Extract the (X, Y) coordinate from the center of the cell holding the provided text.  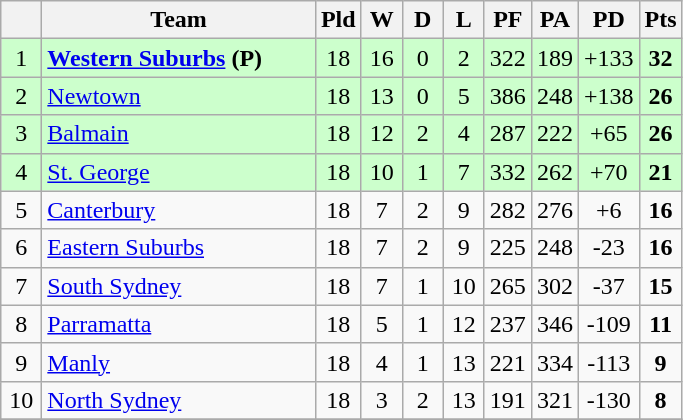
PD (608, 20)
191 (508, 400)
32 (660, 58)
332 (508, 172)
+133 (608, 58)
Newtown (179, 96)
189 (554, 58)
21 (660, 172)
225 (508, 248)
Manly (179, 362)
6 (22, 248)
15 (660, 286)
265 (508, 286)
222 (554, 134)
PF (508, 20)
262 (554, 172)
-37 (608, 286)
302 (554, 286)
+138 (608, 96)
334 (554, 362)
276 (554, 210)
-109 (608, 324)
Balmain (179, 134)
+65 (608, 134)
South Sydney (179, 286)
Team (179, 20)
Parramatta (179, 324)
Pld (338, 20)
Pts (660, 20)
+6 (608, 210)
321 (554, 400)
-113 (608, 362)
322 (508, 58)
Eastern Suburbs (179, 248)
PA (554, 20)
North Sydney (179, 400)
237 (508, 324)
287 (508, 134)
282 (508, 210)
346 (554, 324)
+70 (608, 172)
221 (508, 362)
W (382, 20)
D (422, 20)
St. George (179, 172)
Canterbury (179, 210)
-23 (608, 248)
386 (508, 96)
L (464, 20)
11 (660, 324)
Western Suburbs (P) (179, 58)
-130 (608, 400)
